Detect which cell encompasses the target text, then output its [X, Y] center coordinate. 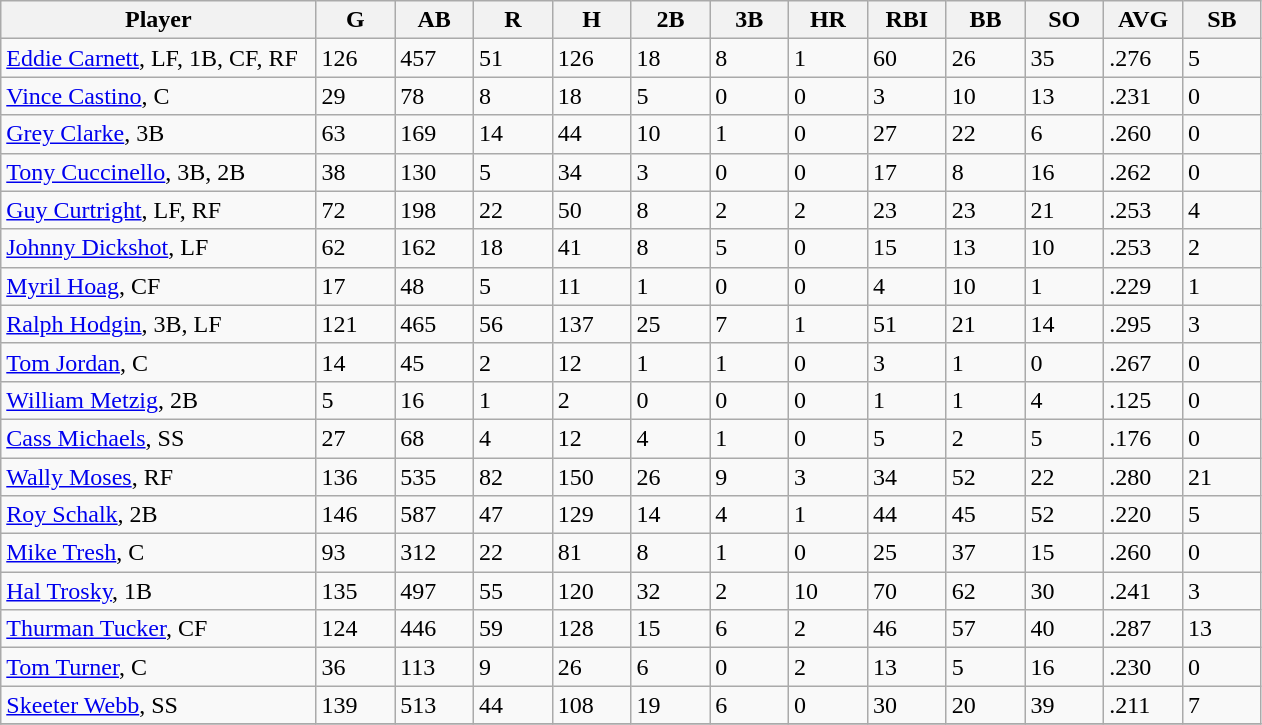
Tony Cuccinello, 3B, 2B [158, 172]
78 [434, 96]
3B [750, 20]
Wally Moses, RF [158, 477]
48 [434, 286]
Guy Curtright, LF, RF [158, 210]
50 [592, 210]
32 [670, 591]
29 [356, 96]
.176 [1144, 438]
446 [434, 629]
35 [1064, 58]
129 [592, 515]
312 [434, 553]
124 [356, 629]
40 [1064, 629]
68 [434, 438]
41 [592, 248]
20 [986, 705]
Johnny Dickshot, LF [158, 248]
465 [434, 324]
150 [592, 477]
William Metzig, 2B [158, 400]
Vince Castino, C [158, 96]
56 [512, 324]
198 [434, 210]
113 [434, 667]
.267 [1144, 362]
R [512, 20]
513 [434, 705]
46 [906, 629]
535 [434, 477]
169 [434, 134]
.125 [1144, 400]
Roy Schalk, 2B [158, 515]
HR [828, 20]
19 [670, 705]
108 [592, 705]
.230 [1144, 667]
162 [434, 248]
121 [356, 324]
55 [512, 591]
.295 [1144, 324]
Tom Turner, C [158, 667]
.280 [1144, 477]
82 [512, 477]
Player [158, 20]
81 [592, 553]
139 [356, 705]
Myril Hoag, CF [158, 286]
457 [434, 58]
.211 [1144, 705]
130 [434, 172]
59 [512, 629]
.229 [1144, 286]
RBI [906, 20]
Mike Tresh, C [158, 553]
37 [986, 553]
47 [512, 515]
63 [356, 134]
Eddie Carnett, LF, 1B, CF, RF [158, 58]
39 [1064, 705]
587 [434, 515]
120 [592, 591]
137 [592, 324]
146 [356, 515]
SO [1064, 20]
Skeeter Webb, SS [158, 705]
H [592, 20]
70 [906, 591]
.231 [1144, 96]
72 [356, 210]
57 [986, 629]
Tom Jordan, C [158, 362]
60 [906, 58]
Cass Michaels, SS [158, 438]
AVG [1144, 20]
36 [356, 667]
.276 [1144, 58]
Hal Trosky, 1B [158, 591]
.262 [1144, 172]
Grey Clarke, 3B [158, 134]
135 [356, 591]
128 [592, 629]
Ralph Hodgin, 3B, LF [158, 324]
136 [356, 477]
11 [592, 286]
497 [434, 591]
G [356, 20]
.241 [1144, 591]
SB [1222, 20]
38 [356, 172]
BB [986, 20]
Thurman Tucker, CF [158, 629]
.220 [1144, 515]
.287 [1144, 629]
93 [356, 553]
AB [434, 20]
2B [670, 20]
